Scan for the cell matching the given text and deliver its [x, y] coordinate at center. 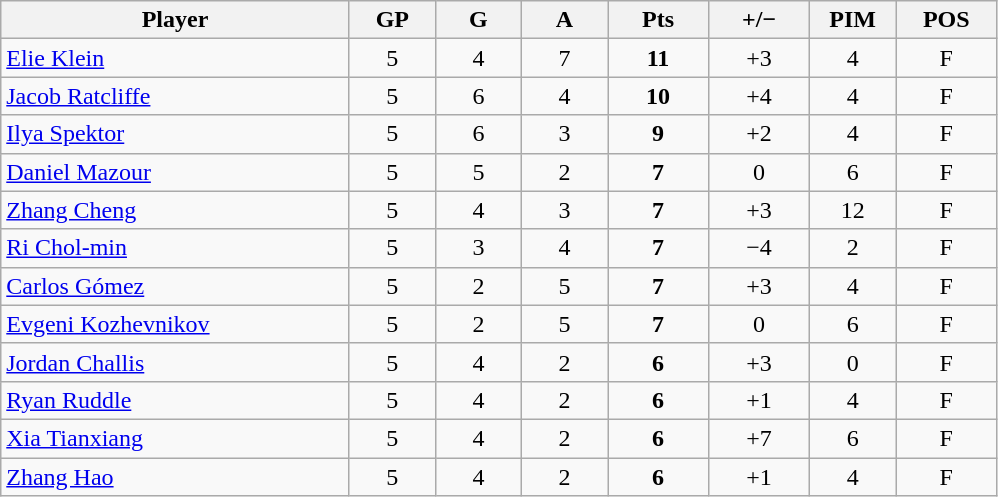
Pts [658, 20]
Player [176, 20]
Evgeni Kozhevnikov [176, 324]
POS [946, 20]
−4 [760, 248]
GP [392, 20]
12 [853, 210]
Ryan Ruddle [176, 400]
+2 [760, 134]
Ri Chol-min [176, 248]
G [478, 20]
Zhang Cheng [176, 210]
10 [658, 96]
A [564, 20]
Xia Tianxiang [176, 438]
9 [658, 134]
Carlos Gómez [176, 286]
+4 [760, 96]
+/− [760, 20]
Jacob Ratcliffe [176, 96]
Zhang Hao [176, 477]
Daniel Mazour [176, 172]
+7 [760, 438]
Jordan Challis [176, 362]
Elie Klein [176, 58]
11 [658, 58]
Ilya Spektor [176, 134]
PIM [853, 20]
